Output the [x, y] coordinate of the center of the cell containing the given text.  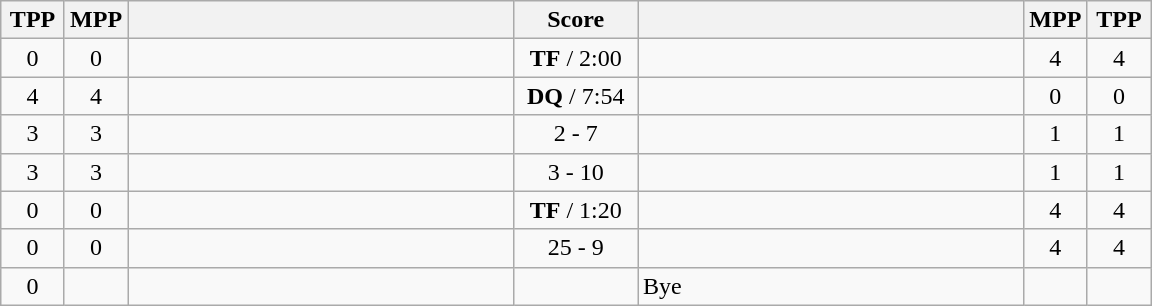
Score [576, 20]
25 - 9 [576, 248]
DQ / 7:54 [576, 96]
TF / 1:20 [576, 210]
TF / 2:00 [576, 58]
Bye [831, 286]
2 - 7 [576, 134]
3 - 10 [576, 172]
